Determine the (x, y) coordinate at the center of the cell enclosing the given text.  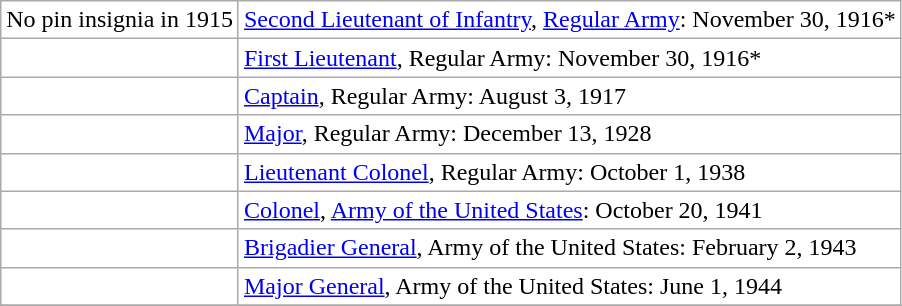
Second Lieutenant of Infantry, Regular Army: November 30, 1916* (570, 20)
No pin insignia in 1915 (120, 20)
Lieutenant Colonel, Regular Army: October 1, 1938 (570, 172)
Colonel, Army of the United States: October 20, 1941 (570, 210)
Captain, Regular Army: August 3, 1917 (570, 96)
Major, Regular Army: December 13, 1928 (570, 134)
First Lieutenant, Regular Army: November 30, 1916* (570, 58)
Brigadier General, Army of the United States: February 2, 1943 (570, 248)
Major General, Army of the United States: June 1, 1944 (570, 286)
